Pinpoint the cell where the given text exists, returning its (x, y) midpoint coordinate. 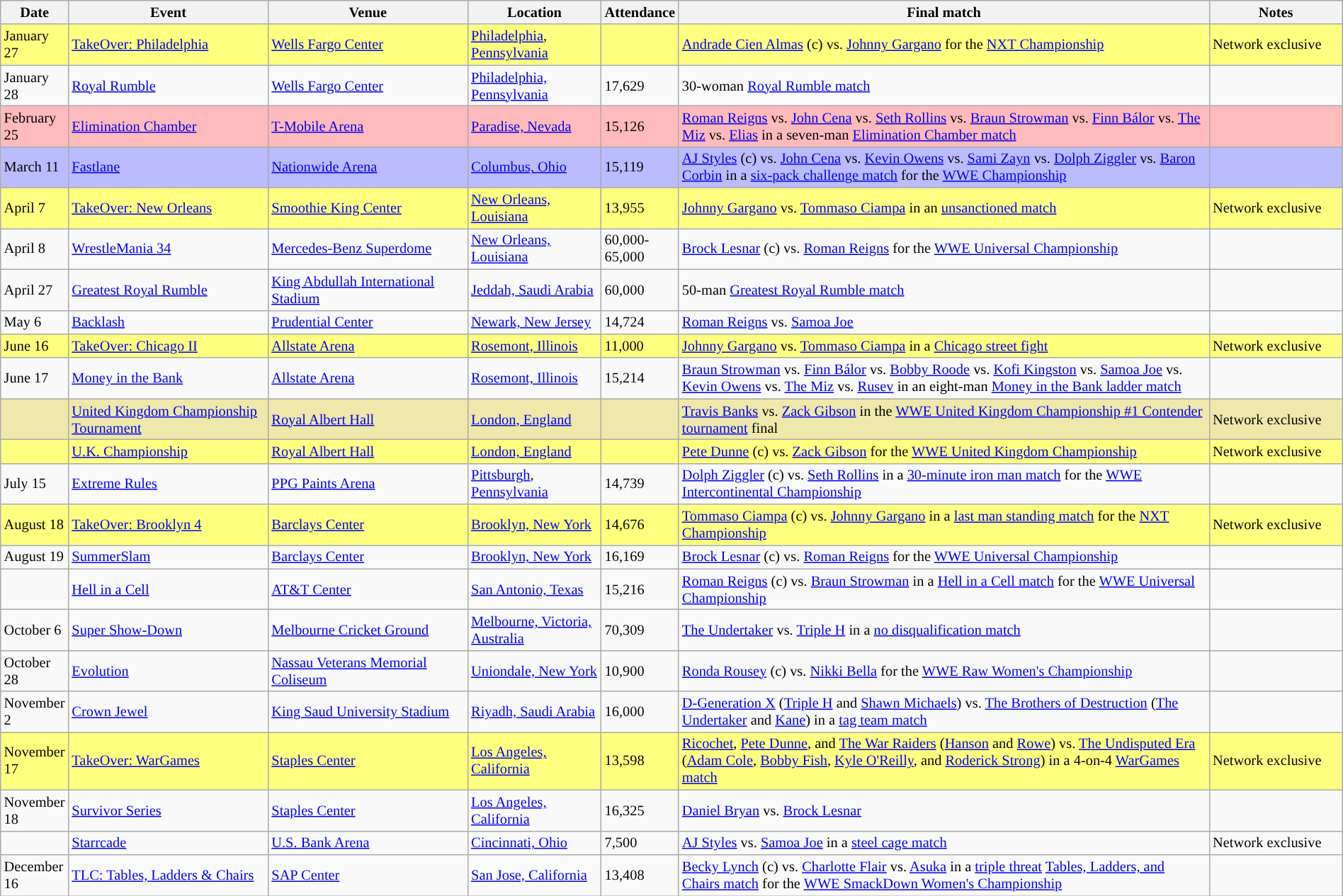
November 17 (35, 761)
Fastlane (168, 167)
14,739 (640, 484)
Melbourne Cricket Ground (368, 630)
Starrcade (168, 843)
Crown Jewel (168, 712)
60,000-65,000 (640, 249)
Tommaso Ciampa (c) vs. Johnny Gargano in a last man standing match for the NXT Championship (943, 525)
Location (534, 12)
San Antonio, Texas (534, 589)
13,598 (640, 761)
Columbus, Ohio (534, 167)
Evolution (168, 671)
70,309 (640, 630)
16,325 (640, 810)
13,408 (640, 875)
Hell in a Cell (168, 589)
17,629 (640, 86)
February 25 (35, 126)
Date (35, 12)
April 8 (35, 249)
Mercedes-Benz Superdome (368, 249)
Riyadh, Saudi Arabia (534, 712)
October 28 (35, 671)
Jeddah, Saudi Arabia (534, 290)
October 6 (35, 630)
March 11 (35, 167)
D-Generation X (Triple H and Shawn Michaels) vs. The Brothers of Destruction (The Undertaker and Kane) in a tag team match (943, 712)
AT&T Center (368, 589)
Cincinnati, Ohio (534, 843)
United Kingdom Championship Tournament (168, 419)
Roman Reigns vs. John Cena vs. Seth Rollins vs. Braun Strowman vs. Finn Bálor vs. The Miz vs. Elias in a seven-man Elimination Chamber match (943, 126)
June 17 (35, 378)
TakeOver: New Orleans (168, 208)
16,000 (640, 712)
January 27 (35, 45)
November 2 (35, 712)
10,900 (640, 671)
Super Show-Down (168, 630)
Prudential Center (368, 322)
14,676 (640, 525)
Event (168, 12)
Daniel Bryan vs. Brock Lesnar (943, 810)
Uniondale, New York (534, 671)
November 18 (35, 810)
Roman Reigns vs. Samoa Joe (943, 322)
30-woman Royal Rumble match (943, 86)
Johnny Gargano vs. Tommaso Ciampa in an unsanctioned match (943, 208)
16,169 (640, 557)
AJ Styles vs. Samoa Joe in a steel cage match (943, 843)
TakeOver: Chicago II (168, 346)
Final match (943, 12)
Pete Dunne (c) vs. Zack Gibson for the WWE United Kingdom Championship (943, 451)
July 15 (35, 484)
Extreme Rules (168, 484)
15,214 (640, 378)
Elimination Chamber (168, 126)
Melbourne, Victoria, Australia (534, 630)
April 7 (35, 208)
Survivor Series (168, 810)
TLC: Tables, Ladders & Chairs (168, 875)
May 6 (35, 322)
Backlash (168, 322)
60,000 (640, 290)
Attendance (640, 12)
Greatest Royal Rumble (168, 290)
Notes (1276, 12)
August 18 (35, 525)
King Saud University Stadium (368, 712)
AJ Styles (c) vs. John Cena vs. Kevin Owens vs. Sami Zayn vs. Dolph Ziggler vs. Baron Corbin in a six-pack challenge match for the WWE Championship (943, 167)
Venue (368, 12)
January 28 (35, 86)
Newark, New Jersey (534, 322)
U.K. Championship (168, 451)
Dolph Ziggler (c) vs. Seth Rollins in a 30-minute iron man match for the WWE Intercontinental Championship (943, 484)
Paradise, Nevada (534, 126)
Roman Reigns (c) vs. Braun Strowman in a Hell in a Cell match for the WWE Universal Championship (943, 589)
Nassau Veterans Memorial Coliseum (368, 671)
Nationwide Arena (368, 167)
April 27 (35, 290)
SummerSlam (168, 557)
TakeOver: Philadelphia (168, 45)
Johnny Gargano vs. Tommaso Ciampa in a Chicago street fight (943, 346)
TakeOver: WarGames (168, 761)
Pittsburgh, Pennsylvania (534, 484)
Royal Rumble (168, 86)
King Abdullah International Stadium (368, 290)
13,955 (640, 208)
11,000 (640, 346)
San Jose, California (534, 875)
15,216 (640, 589)
June 16 (35, 346)
15,119 (640, 167)
Smoothie King Center (368, 208)
PPG Paints Arena (368, 484)
T-Mobile Arena (368, 126)
Money in the Bank (168, 378)
50-man Greatest Royal Rumble match (943, 290)
December 16 (35, 875)
SAP Center (368, 875)
Becky Lynch (c) vs. Charlotte Flair vs. Asuka in a triple threat Tables, Ladders, and Chairs match for the WWE SmackDown Women's Championship (943, 875)
Travis Banks vs. Zack Gibson in the WWE United Kingdom Championship #1 Contender tournament final (943, 419)
August 19 (35, 557)
14,724 (640, 322)
Ronda Rousey (c) vs. Nikki Bella for the WWE Raw Women's Championship (943, 671)
TakeOver: Brooklyn 4 (168, 525)
Andrade Cien Almas (c) vs. Johnny Gargano for the NXT Championship (943, 45)
7,500 (640, 843)
The Undertaker vs. Triple H in a no disqualification match (943, 630)
U.S. Bank Arena (368, 843)
15,126 (640, 126)
WrestleMania 34 (168, 249)
